Pinpoint the cell where the given text exists, returning its (x, y) midpoint coordinate. 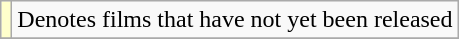
Denotes films that have not yet been released (235, 20)
